Provide the [X, Y] coordinate of the cell's center where the given text is located.  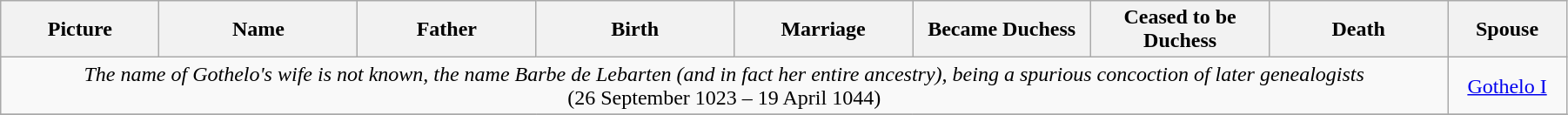
Marriage [823, 30]
Spouse [1507, 30]
Ceased to be Duchess [1180, 30]
Birth [635, 30]
Gothelo I [1507, 85]
Name [258, 30]
Father [447, 30]
Picture [80, 30]
Death [1359, 30]
Became Duchess [1002, 30]
